From the cell containing the given text, extract its center point as (x, y) coordinate. 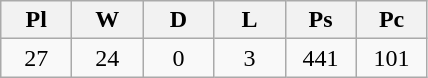
L (250, 20)
Pl (36, 20)
W (108, 20)
0 (178, 58)
441 (320, 58)
24 (108, 58)
Pc (392, 20)
Ps (320, 20)
27 (36, 58)
D (178, 20)
101 (392, 58)
3 (250, 58)
